Capture the cell that displays the provided text and extract its (X, Y) central coordinate. 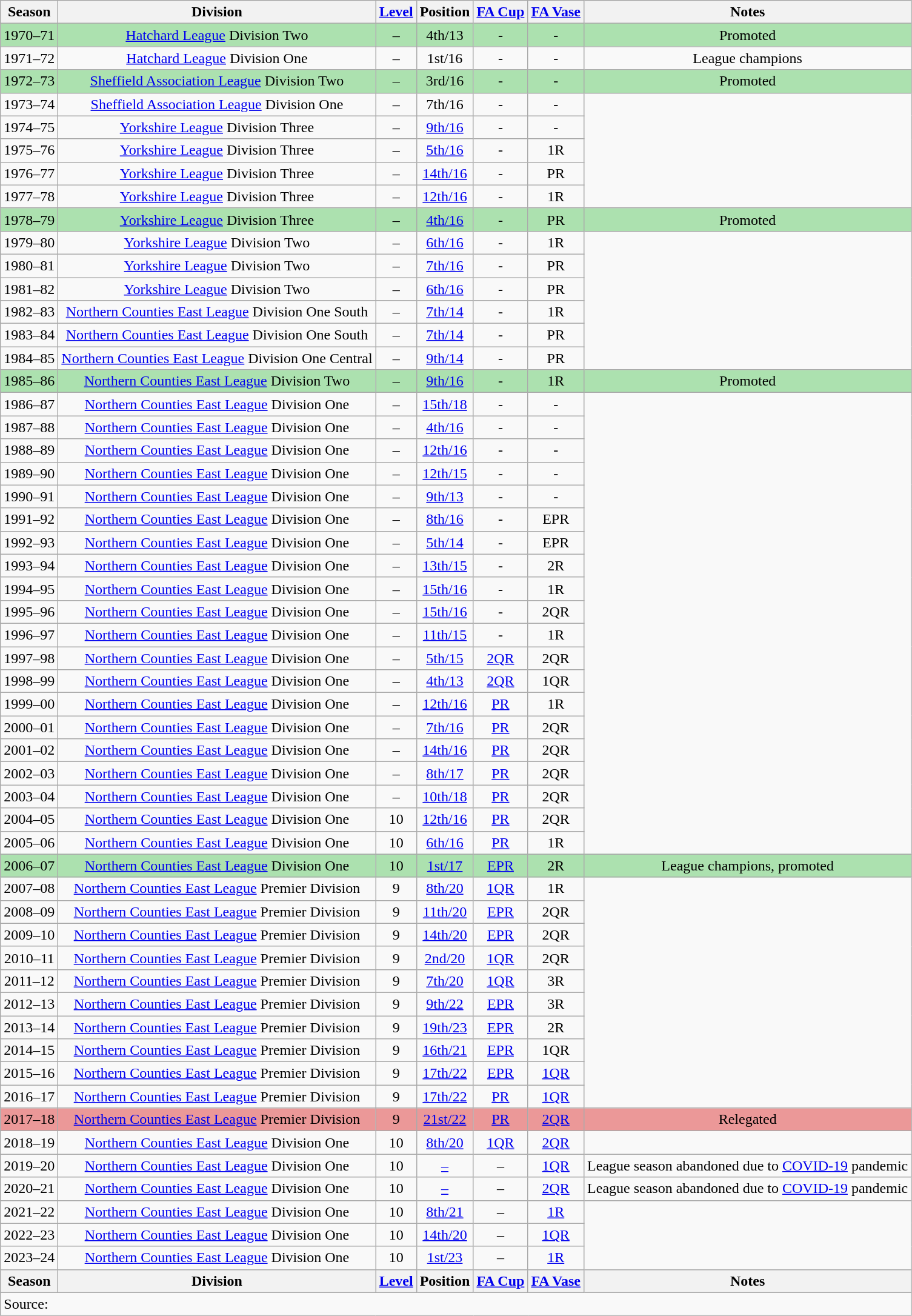
League champions, promoted (748, 866)
2023–24 (29, 1258)
Sheffield Association League Division One (217, 104)
1997–98 (29, 658)
Source: (456, 1304)
21st/22 (445, 1120)
1979–80 (29, 242)
15th/18 (445, 404)
16th/21 (445, 1050)
11th/20 (445, 912)
1996–97 (29, 635)
2nd/20 (445, 958)
10th/18 (445, 797)
2020–21 (29, 1189)
2003–04 (29, 797)
1980–81 (29, 266)
2002–03 (29, 773)
2015–16 (29, 1074)
Sheffield Association League Division Two (217, 81)
1986–87 (29, 404)
9th/14 (445, 358)
Relegated (748, 1120)
Hatchard League Division Two (217, 35)
2018–19 (29, 1143)
1973–74 (29, 104)
11th/15 (445, 635)
2016–17 (29, 1097)
2005–06 (29, 843)
Northern Counties East League Division Two (217, 381)
9th/22 (445, 1004)
2000–01 (29, 727)
1977–78 (29, 196)
1976–77 (29, 173)
1994–95 (29, 589)
2013–14 (29, 1027)
19th/23 (445, 1027)
2007–08 (29, 889)
8th/16 (445, 519)
5th/15 (445, 658)
2012–13 (29, 1004)
Northern Counties East League Division One Central (217, 358)
2001–02 (29, 750)
2008–09 (29, 912)
1999–00 (29, 704)
8th/17 (445, 773)
1981–82 (29, 289)
1st/23 (445, 1258)
1st/17 (445, 866)
1989–90 (29, 473)
7th/20 (445, 981)
1st/16 (445, 58)
1982–83 (29, 312)
Hatchard League Division One (217, 58)
5th/16 (445, 150)
1991–92 (29, 519)
1970–71 (29, 35)
1972–73 (29, 81)
3rd/16 (445, 81)
9th/13 (445, 496)
2014–15 (29, 1050)
1985–86 (29, 381)
1978–79 (29, 219)
2021–22 (29, 1212)
1988–89 (29, 450)
2022–23 (29, 1235)
1987–88 (29, 427)
1984–85 (29, 358)
8th/21 (445, 1212)
2017–18 (29, 1120)
League champions (748, 58)
2019–20 (29, 1166)
2004–05 (29, 820)
1975–76 (29, 150)
1995–96 (29, 612)
2011–12 (29, 981)
1993–94 (29, 566)
1998–99 (29, 681)
2010–11 (29, 958)
1974–75 (29, 127)
5th/14 (445, 543)
2006–07 (29, 866)
13th/15 (445, 566)
1983–84 (29, 335)
2009–10 (29, 935)
1971–72 (29, 58)
12th/15 (445, 473)
1992–93 (29, 543)
1990–91 (29, 496)
